Find where the given text appears and provide that cell's center as (x, y) coordinate. 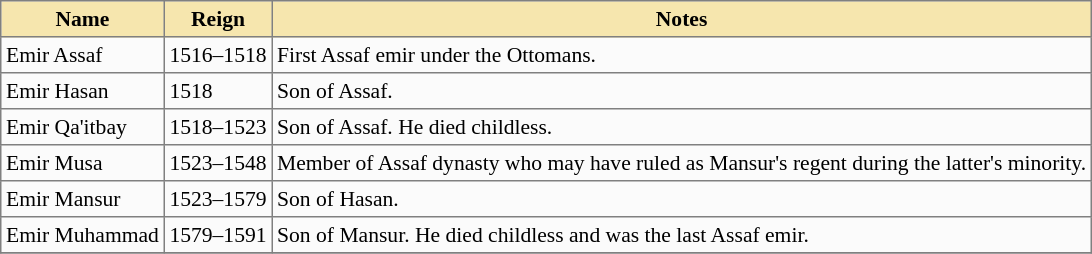
Emir Hasan (82, 91)
1516–1518 (218, 55)
Son of Assaf. (682, 91)
Notes (682, 19)
Emir Muhammad (82, 235)
Emir Assaf (82, 55)
1518 (218, 91)
1518–1523 (218, 127)
Reign (218, 19)
Member of Assaf dynasty who may have ruled as Mansur's regent during the latter's minority. (682, 163)
Emir Mansur (82, 199)
Son of Mansur. He died childless and was the last Assaf emir. (682, 235)
1523–1548 (218, 163)
Emir Qa'itbay (82, 127)
Son of Assaf. He died childless. (682, 127)
Name (82, 19)
First Assaf emir under the Ottomans. (682, 55)
Emir Musa (82, 163)
1523–1579 (218, 199)
1579–1591 (218, 235)
Son of Hasan. (682, 199)
